Provide the [x, y] coordinate of the cell's center where the given text is located.  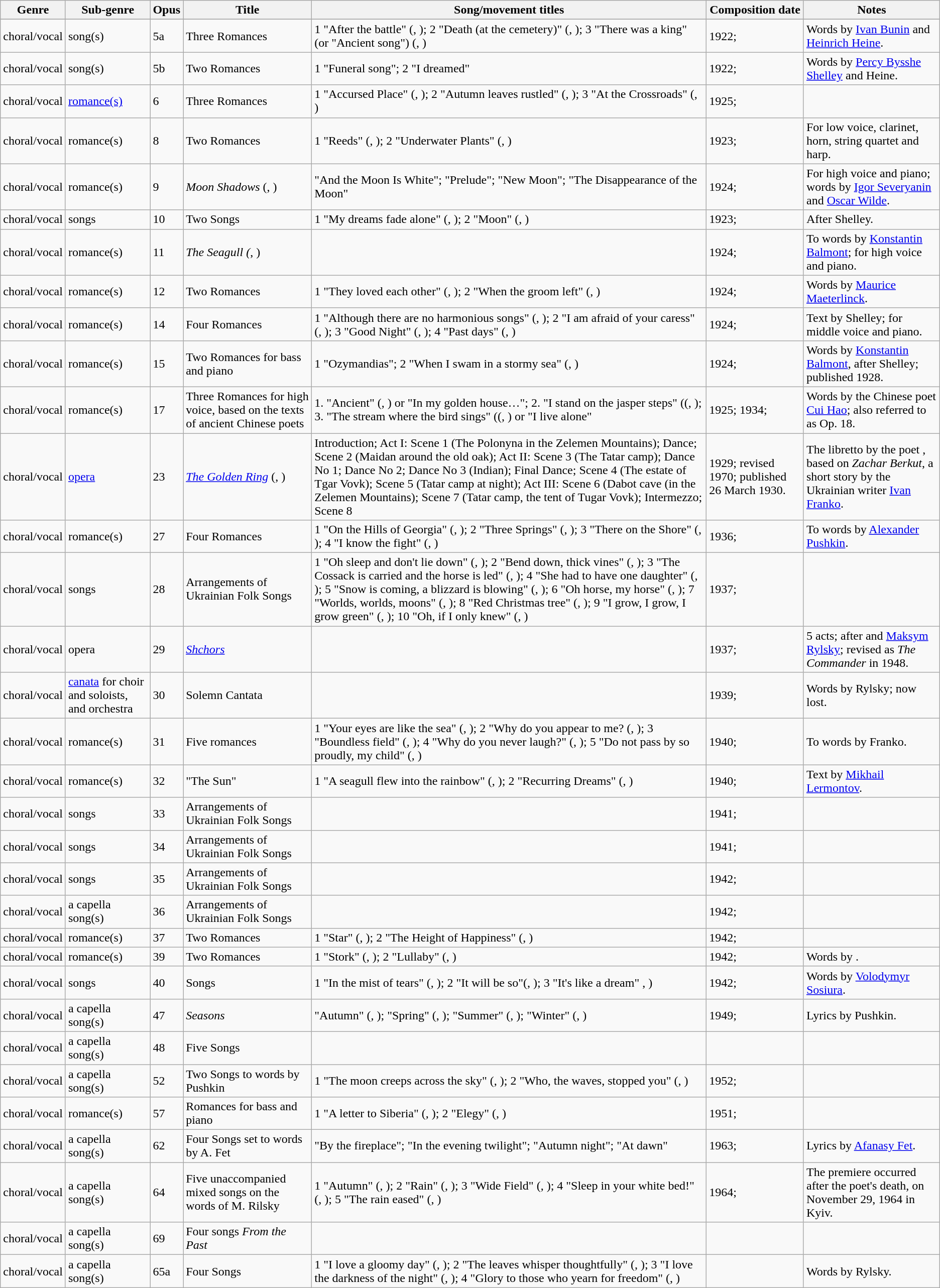
Three Romances for high voice, based on the texts of ancient Chinese poets [248, 410]
37 [167, 938]
Words by Rylsky. [872, 1271]
29 [167, 649]
Two Songs to words by Pushkin [248, 1081]
30 [167, 695]
Title [248, 10]
Sub-genre [107, 10]
1 "On the Hills of Georgia" (, ); 2 "Three Springs" (, ); 3 "There on the Shore" (, ); 4 "I know the fight" (, ) [509, 536]
Moon Shadows (, ) [248, 187]
1951; [755, 1114]
Two Romances for bass and piano [248, 364]
1936; [755, 536]
For high voice and piano; words by Igor Severyanin and Oscar Wilde. [872, 187]
12 [167, 291]
1 "The moon creeps across the sky" (, ); 2 "Who, the waves, stopped you" (, ) [509, 1081]
5 acts; after and Maksym Rylsky; revised as The Commander in 1948. [872, 649]
1 "In the mist of tears" (, ); 2 "It will be so"(, ); 3 "It's like a dream" , ) [509, 982]
9 [167, 187]
Words by Rylsky; now lost. [872, 695]
31 [167, 742]
5a [167, 36]
Words by the Chinese poet Cui Hao; also referred to as Op. 18. [872, 410]
1925; [755, 101]
"And the Moon Is White"; "Prelude"; "New Moon"; "The Disappearance of the Moon" [509, 187]
Words by Percy Bysshe Shelley and Heine. [872, 68]
1 "Autumn" (, ); 2 "Rain" (, ); 3 "Wide Field" (, ); 4 "Sleep in your white bed!" (, ); 5 "The rain eased" (, ) [509, 1192]
Four Songs [248, 1271]
Text by Shelley; for middle voice and piano. [872, 324]
69 [167, 1238]
Five romances [248, 742]
1 "After the battle" (, ); 2 "Death (at the cemetery)" (, ); 3 "There was a king" (or "Ancient song") (, ) [509, 36]
1949; [755, 1015]
1925; 1934; [755, 410]
65a [167, 1271]
15 [167, 364]
Seasons [248, 1015]
1 "Accursed Place" (, ); 2 "Autumn leaves rustled" (, ); 3 "At the Crossroads" (, ) [509, 101]
1964; [755, 1192]
Songs [248, 982]
Shchors [248, 649]
Lyrics by Afanasy Fet. [872, 1146]
Five unaccompanied mixed songs on the words of M. Rilsky [248, 1192]
Five Songs [248, 1047]
Words by Volodymyr Sosiura. [872, 982]
14 [167, 324]
1 "My dreams fade alone" (, ); 2 "Moon" (, ) [509, 219]
1 "Ozymandias"; 2 "When I swam in a stormy sea" (, ) [509, 364]
64 [167, 1192]
1952; [755, 1081]
Solemn Cantata [248, 695]
52 [167, 1081]
To words by Konstantin Balmont; for high voice and piano. [872, 252]
1 "Star" (, ); 2 "The Height of Happiness" (, ) [509, 938]
40 [167, 982]
1 "A letter to Siberia" (, ); 2 "Elegy" (, ) [509, 1114]
1 "Although there are no harmonious songs" (, ); 2 "I am afraid of your caress" (, ); 3 "Good Night" (, ); 4 "Past days" (, ) [509, 324]
Words by Ivan Bunin and Heinrich Heine. [872, 36]
Four songs From the Past [248, 1238]
Words by Konstantin Balmont, after Shelley; published 1928. [872, 364]
62 [167, 1146]
The premiere occurred after the poet's death, on November 29, 1964 in Kyiv. [872, 1192]
Words by Maurice Maeterlinck. [872, 291]
"By the fireplace"; "In the evening twilight"; "Autumn night"; "At dawn" [509, 1146]
1929; revised 1970; published 26 March 1930. [755, 476]
11 [167, 252]
Romances for bass and piano [248, 1114]
"The Sun" [248, 781]
36 [167, 912]
For low voice, clarinet, horn, string quartet and harp. [872, 141]
57 [167, 1114]
6 [167, 101]
1963; [755, 1146]
1 "A seagull flew into the rainbow" (, ); 2 "Recurring Dreams" (, ) [509, 781]
1939; [755, 695]
5b [167, 68]
Composition date [755, 10]
After Shelley. [872, 219]
Text by Mikhail Lermontov. [872, 781]
39 [167, 957]
27 [167, 536]
Words by . [872, 957]
28 [167, 590]
To words by Alexander Pushkin. [872, 536]
Opus [167, 10]
32 [167, 781]
canata for choir and soloists, and orchestra [107, 695]
Song/movement titles [509, 10]
23 [167, 476]
35 [167, 879]
"Autumn" (, ); "Spring" (, ); "Summer" (, ); "Winter" (, ) [509, 1015]
Genre [33, 10]
17 [167, 410]
34 [167, 847]
Four Songs set to words by A. Fet [248, 1146]
1. "Ancient" (, ) or "In my golden house…"; 2. "I stand on the jasper steps" ((, ); 3. "The stream where the bird sings" ((, ) or "I live alone" [509, 410]
The Seagull (, ) [248, 252]
1 "They loved each other" (, ); 2 "When the groom left" (, ) [509, 291]
8 [167, 141]
1 "Reeds" (, ); 2 "Underwater Plants" (, ) [509, 141]
The libretto by the poet , based on Zachar Berkut, a short story by the Ukrainian writer Ivan Franko. [872, 476]
1 "Funeral song"; 2 "I dreamed" [509, 68]
Lyrics by Pushkin. [872, 1015]
10 [167, 219]
1 "Stork" (, ); 2 "Lullaby" (, ) [509, 957]
33 [167, 813]
The Golden Ring (, ) [248, 476]
To words by Franko. [872, 742]
Two Songs [248, 219]
Notes [872, 10]
47 [167, 1015]
48 [167, 1047]
